Return the [x, y] coordinate for the center point of the cell that contains the specified text.  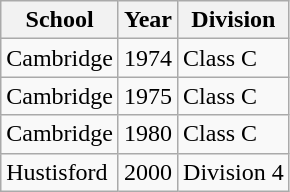
Hustisford [60, 172]
Year [148, 20]
School [60, 20]
2000 [148, 172]
Division [234, 20]
Division 4 [234, 172]
1980 [148, 134]
1975 [148, 96]
1974 [148, 58]
